Detect which cell encompasses the target text, then output its [X, Y] center coordinate. 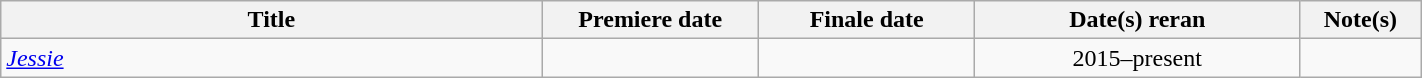
Finale date [866, 20]
Title [272, 20]
2015–present [1138, 58]
Jessie [272, 58]
Note(s) [1361, 20]
Premiere date [650, 20]
Date(s) reran [1138, 20]
